Capture the cell that displays the provided text and extract its (X, Y) central coordinate. 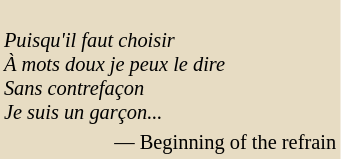
— Beginning of the refrain (170, 142)
Puisqu'il faut choisir À mots doux je peux le dire Sans contrefaçon Je suis un garçon... (170, 64)
